Locate the cell with the specified text and output its (x, y) center coordinate. 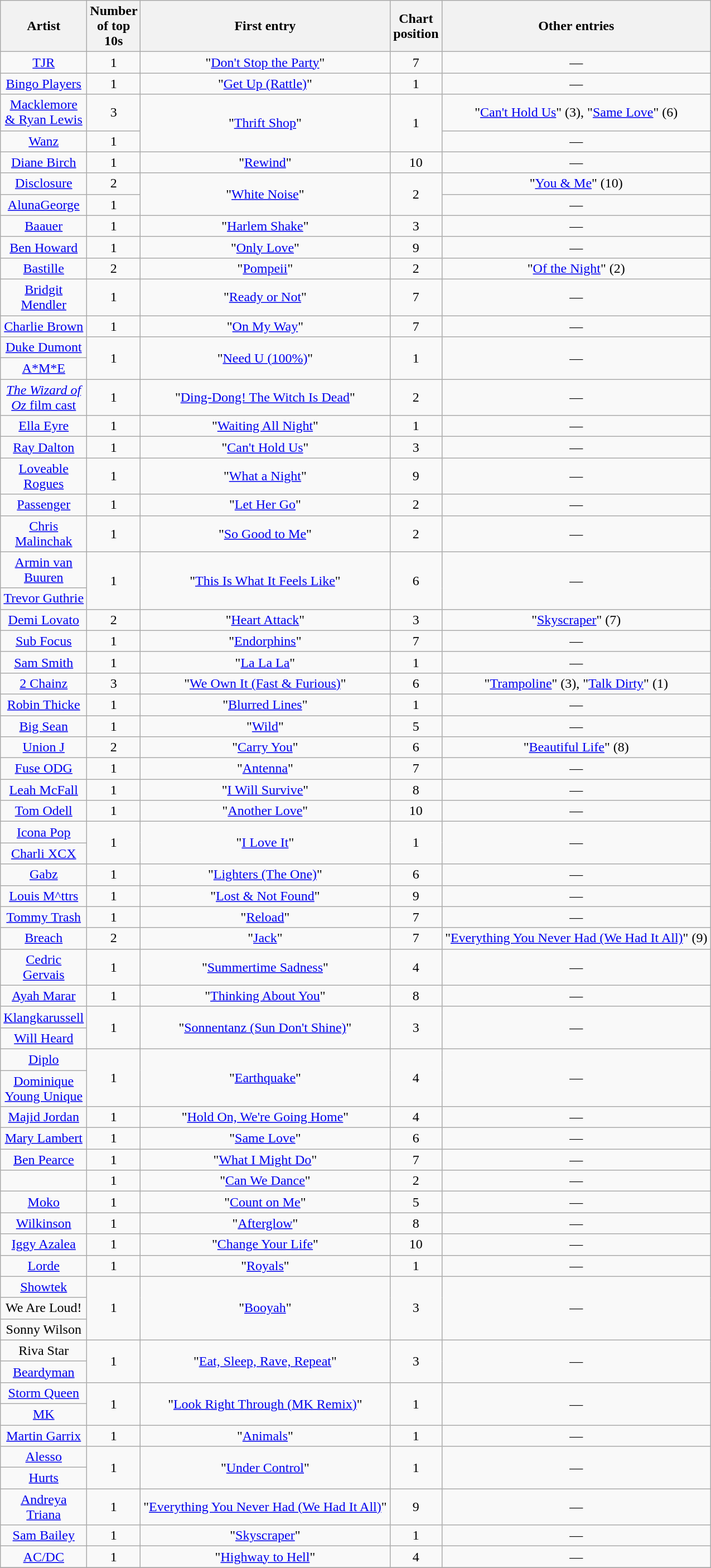
Chris Malinchak (43, 533)
Robin Thicke (43, 705)
Alesso (43, 1457)
"La La La" (265, 662)
"Under Control" (265, 1468)
A*M*E (43, 369)
"Skyscraper" (265, 1536)
TJR (43, 62)
Cedric Gervais (43, 967)
Ben Pearce (43, 1160)
AC/DC (43, 1557)
"What I Might Do" (265, 1160)
Sam Bailey (43, 1536)
Breach (43, 938)
"Can't Hold Us" (3), "Same Love" (6) (577, 113)
"Afterglow" (265, 1223)
"Thinking About You" (265, 996)
Klangkarussell (43, 1017)
Number of top 10s (114, 26)
"Beautiful Life" (8) (577, 747)
Icona Pop (43, 832)
Beardyman (43, 1372)
"Endorphins" (265, 641)
Trevor Guthrie (43, 599)
2 Chainz (43, 683)
"Ready or Not" (265, 297)
Ella Eyre (43, 426)
"Another Love" (265, 811)
Iggy Azalea (43, 1244)
"Wild" (265, 726)
"Don't Stop the Party" (265, 62)
"Change Your Life" (265, 1244)
Disclosure (43, 184)
"Lighters (The One)" (265, 875)
"Royals" (265, 1266)
Louis M^ttrs (43, 896)
Armin van Buuren (43, 570)
"Carry You" (265, 747)
"Harlem Shake" (265, 226)
Lorde (43, 1266)
"Lost & Not Found" (265, 896)
"We Own It (Fast & Furious)" (265, 683)
Big Sean (43, 726)
"So Good to Me" (265, 533)
"White Noise" (265, 194)
Ayah Marar (43, 996)
First entry (265, 26)
"Hold On, We're Going Home" (265, 1117)
"Rewind" (265, 162)
MK (43, 1414)
Martin Garrix (43, 1435)
Ben Howard (43, 247)
Wanz (43, 141)
Macklemore & Ryan Lewis (43, 113)
Charli XCX (43, 853)
Majid Jordan (43, 1117)
Sam Smith (43, 662)
Showtek (43, 1287)
Fuse ODG (43, 769)
Sonny Wilson (43, 1329)
"Same Love" (265, 1138)
Diplo (43, 1059)
"I Will Survive" (265, 790)
Bingo Players (43, 84)
Other entries (577, 26)
"Can We Dance" (265, 1181)
"Antenna" (265, 769)
"Sonnentanz (Sun Don't Shine)" (265, 1027)
Chart position (416, 26)
Duke Dumont (43, 348)
Loveable Rogues (43, 476)
"Of the Night" (2) (577, 268)
"Heart Attack" (265, 620)
Will Heard (43, 1038)
Union J (43, 747)
Tommy Trash (43, 917)
Bridgit Mendler (43, 297)
"Everything You Never Had (We Had It All)" (9) (577, 938)
"Pompeii" (265, 268)
"Blurred Lines" (265, 705)
Moko (43, 1202)
Dominique Young Unique (43, 1088)
"Let Her Go" (265, 505)
"Jack" (265, 938)
"Ding-Dong! The Witch Is Dead" (265, 397)
AlunaGeorge (43, 205)
Artist (43, 26)
Bastille (43, 268)
"Get Up (Rattle)" (265, 84)
"Reload" (265, 917)
Mary Lambert (43, 1138)
"Eat, Sleep, Rave, Repeat" (265, 1361)
"I Love It" (265, 843)
"Look Right Through (MK Remix)" (265, 1403)
Storm Queen (43, 1393)
We Are Loud! (43, 1308)
"Summertime Sadness" (265, 967)
Hurts (43, 1478)
Leah McFall (43, 790)
"Booyah" (265, 1308)
"Waiting All Night" (265, 426)
"Earthquake" (265, 1078)
"Animals" (265, 1435)
"On My Way" (265, 326)
Demi Lovato (43, 620)
Sub Focus (43, 641)
Gabz (43, 875)
Baauer (43, 226)
Charlie Brown (43, 326)
"What a Night" (265, 476)
"Skyscraper" (7) (577, 620)
"Can't Hold Us" (265, 447)
Wilkinson (43, 1223)
Ray Dalton (43, 447)
"Need U (100%)" (265, 358)
Riva Star (43, 1350)
"This Is What It Feels Like" (265, 580)
"Everything You Never Had (We Had It All)" (265, 1507)
Andreya Triana (43, 1507)
The Wizard of Oz film cast (43, 397)
"Trampoline" (3), "Talk Dirty" (1) (577, 683)
"Highway to Hell" (265, 1557)
Diane Birch (43, 162)
"You & Me" (10) (577, 184)
Tom Odell (43, 811)
"Thrift Shop" (265, 123)
"Count on Me" (265, 1202)
Passenger (43, 505)
"Only Love" (265, 247)
